Locate the cell with the specified text and output its (x, y) center coordinate. 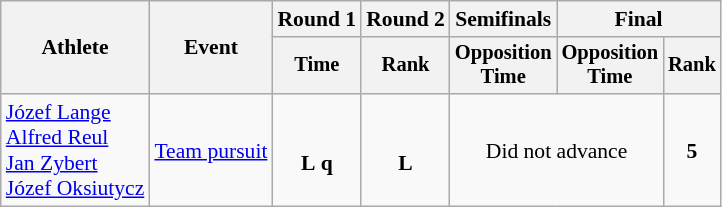
Event (210, 48)
L (406, 150)
Time (316, 66)
L q (316, 150)
Round 2 (406, 19)
Final (639, 19)
5 (692, 150)
Team pursuit (210, 150)
Józef LangeAlfred ReulJan ZybertJózef Oksiutycz (76, 150)
Round 1 (316, 19)
Semifinals (504, 19)
Did not advance (556, 150)
Athlete (76, 48)
